Detect which cell encompasses the target text, then output its (x, y) center coordinate. 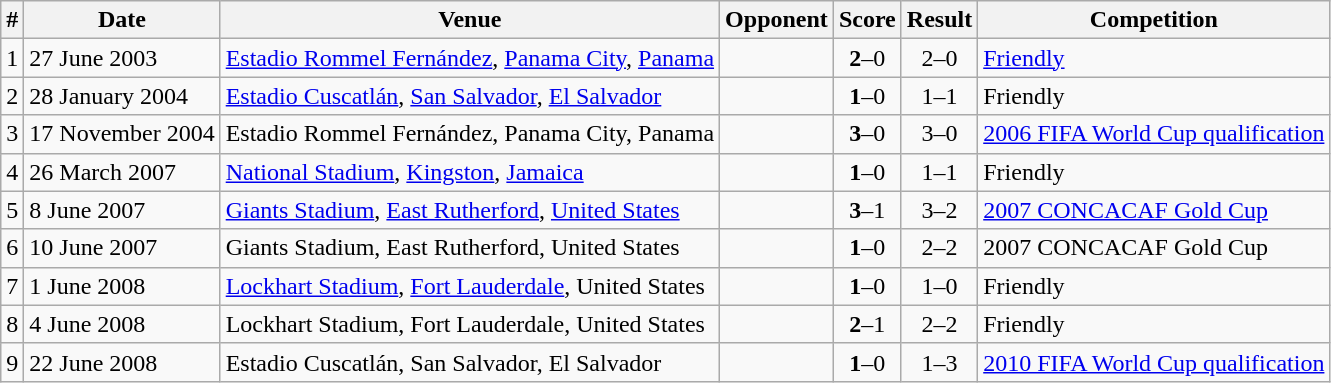
3–1 (867, 210)
9 (12, 362)
Opponent (777, 20)
2–1 (867, 324)
8 June 2007 (122, 210)
Score (867, 20)
4 (12, 172)
3 (12, 134)
2 (12, 96)
Venue (470, 20)
17 November 2004 (122, 134)
28 January 2004 (122, 96)
6 (12, 248)
National Stadium, Kingston, Jamaica (470, 172)
8 (12, 324)
4 June 2008 (122, 324)
3–2 (939, 210)
7 (12, 286)
1–3 (939, 362)
10 June 2007 (122, 248)
Date (122, 20)
# (12, 20)
1 June 2008 (122, 286)
2010 FIFA World Cup qualification (1154, 362)
26 March 2007 (122, 172)
1 (12, 58)
27 June 2003 (122, 58)
2006 FIFA World Cup qualification (1154, 134)
5 (12, 210)
Competition (1154, 20)
22 June 2008 (122, 362)
Result (939, 20)
